Return [x, y] of the center of cell containing provided text 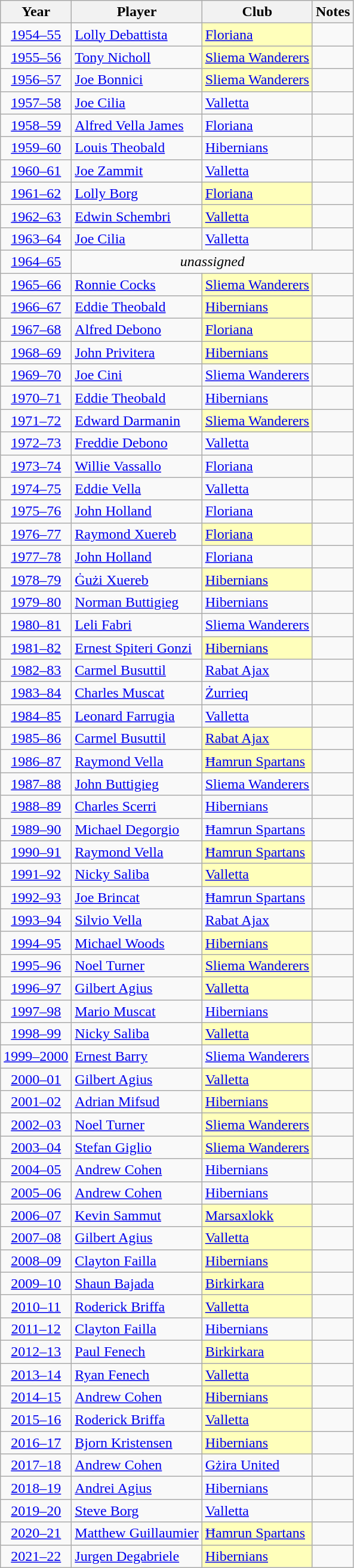
1978–79 [36, 579]
2020–21 [36, 1533]
Adrian Mifsud [137, 1102]
1989–90 [36, 829]
1986–87 [36, 761]
Andrei Agius [137, 1488]
2011–12 [36, 1329]
1993–94 [36, 920]
Ryan Fenech [137, 1374]
Charles Muscat [137, 693]
1954–55 [36, 35]
2019–20 [36, 1511]
Paul Fenech [137, 1351]
2001–02 [36, 1102]
1976–77 [36, 534]
1957–58 [36, 103]
Michael Degorgio [137, 829]
Joe Cini [137, 375]
Club [257, 12]
Louis Theobald [137, 148]
Żurrieq [257, 693]
1999–2000 [36, 1057]
Ernest Barry [137, 1057]
Player [137, 12]
1979–80 [36, 602]
2008–09 [36, 1261]
Year [36, 12]
1983–84 [36, 693]
Stefan Giglio [137, 1147]
Ernest Spiteri Gonzi [137, 647]
1973–74 [36, 466]
1982–83 [36, 671]
1996–97 [36, 988]
Steve Borg [137, 1511]
Edwin Schembri [137, 216]
Matthew Guillaumier [137, 1533]
1991–92 [36, 875]
1964–65 [36, 261]
Tony Nicholl [137, 57]
Raymond Xuereb [137, 534]
Notes [333, 12]
2013–14 [36, 1374]
2021–22 [36, 1556]
Charles Scerri [137, 807]
2010–11 [36, 1306]
Shaun Bajada [137, 1283]
Willie Vassallo [137, 466]
unassigned [213, 261]
1981–82 [36, 647]
1998–99 [36, 1034]
1997–98 [36, 1011]
1956–57 [36, 80]
2014–15 [36, 1397]
2004–05 [36, 1170]
1995–96 [36, 965]
2018–19 [36, 1488]
Leli Fabri [137, 625]
Edward Darmanin [137, 421]
2015–16 [36, 1420]
1984–85 [36, 716]
1985–86 [36, 739]
Lolly Debattista [137, 35]
2002–03 [36, 1125]
1968–69 [36, 353]
1961–62 [36, 193]
2003–04 [36, 1147]
1994–95 [36, 943]
Alfred Vella James [137, 125]
2006–07 [36, 1215]
1977–78 [36, 557]
1987–88 [36, 784]
Alfred Debono [137, 330]
2009–10 [36, 1283]
1972–73 [36, 443]
Lolly Borg [137, 193]
Joe Brincat [137, 897]
1967–68 [36, 330]
Norman Buttigieg [137, 602]
John Buttigieg [137, 784]
1970–71 [36, 398]
1974–75 [36, 489]
1962–63 [36, 216]
2012–13 [36, 1351]
1966–67 [36, 307]
2007–08 [36, 1238]
1971–72 [36, 421]
1980–81 [36, 625]
1963–64 [36, 239]
Ronnie Cocks [137, 285]
Ġużi Xuereb [137, 579]
Joe Bonnici [137, 80]
John Privitera [137, 353]
Eddie Vella [137, 489]
Bjorn Kristensen [137, 1443]
1975–76 [36, 511]
2017–18 [36, 1465]
1969–70 [36, 375]
Silvio Vella [137, 920]
Marsaxlokk [257, 1215]
Leonard Farrugia [137, 716]
1990–91 [36, 852]
1965–66 [36, 285]
2016–17 [36, 1443]
Joe Zammit [137, 171]
Kevin Sammut [137, 1215]
2005–06 [36, 1193]
1988–89 [36, 807]
Freddie Debono [137, 443]
1992–93 [36, 897]
1958–59 [36, 125]
1960–61 [36, 171]
2000–01 [36, 1079]
Jurgen Degabriele [137, 1556]
1955–56 [36, 57]
1959–60 [36, 148]
Michael Woods [137, 943]
Mario Muscat [137, 1011]
Gżira United [257, 1465]
